Search for the cell housing the specified text and yield its (X, Y) center coordinate. 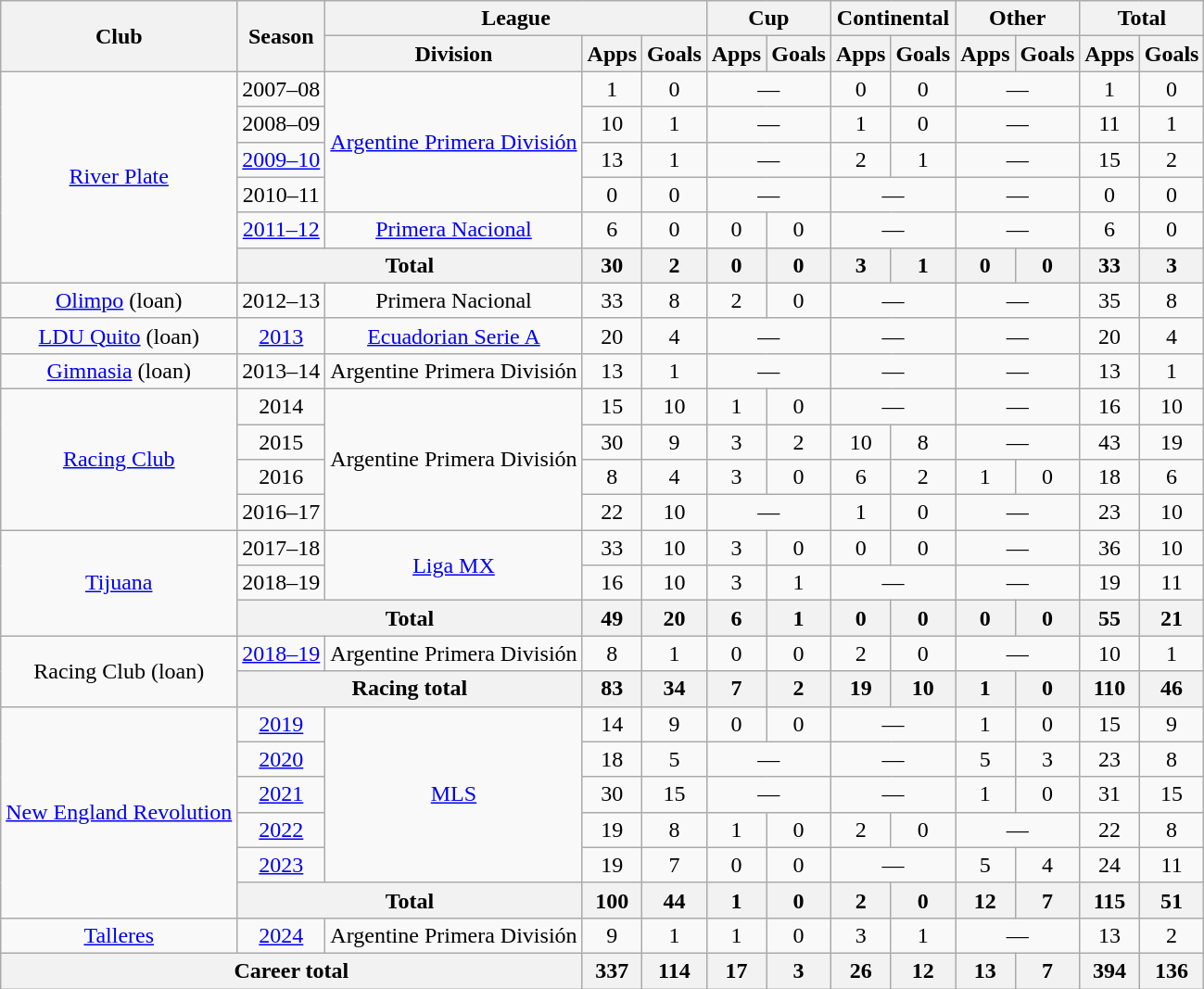
17 (736, 970)
2007–08 (282, 89)
44 (675, 900)
2011–12 (282, 230)
2010–11 (282, 195)
2021 (282, 794)
New England Revolution (119, 812)
31 (1109, 794)
83 (612, 689)
2013 (282, 336)
115 (1109, 900)
24 (1109, 865)
Racing Club (loan) (119, 671)
Other (1018, 19)
Cup (768, 19)
2012–13 (282, 300)
2014 (282, 406)
Liga MX (454, 565)
14 (612, 724)
2019 (282, 724)
League (515, 19)
2017–18 (282, 548)
2016–17 (282, 513)
46 (1172, 689)
2023 (282, 865)
Tijuana (119, 583)
114 (675, 970)
100 (612, 900)
Ecuadorian Serie A (454, 336)
Continental (893, 19)
2016 (282, 477)
34 (675, 689)
Club (119, 36)
55 (1109, 618)
Gimnasia (loan) (119, 371)
51 (1172, 900)
136 (1172, 970)
MLS (454, 794)
River Plate (119, 177)
Talleres (119, 935)
35 (1109, 300)
Division (454, 54)
Olimpo (loan) (119, 300)
2020 (282, 759)
2015 (282, 442)
Racing total (410, 689)
21 (1172, 618)
110 (1109, 689)
2008–09 (282, 124)
43 (1109, 442)
49 (612, 618)
Career total (291, 970)
2009–10 (282, 159)
2024 (282, 935)
36 (1109, 548)
26 (860, 970)
Racing Club (119, 459)
337 (612, 970)
LDU Quito (loan) (119, 336)
394 (1109, 970)
Season (282, 36)
2013–14 (282, 371)
2022 (282, 830)
